Return (X, Y) of the center of cell containing provided text 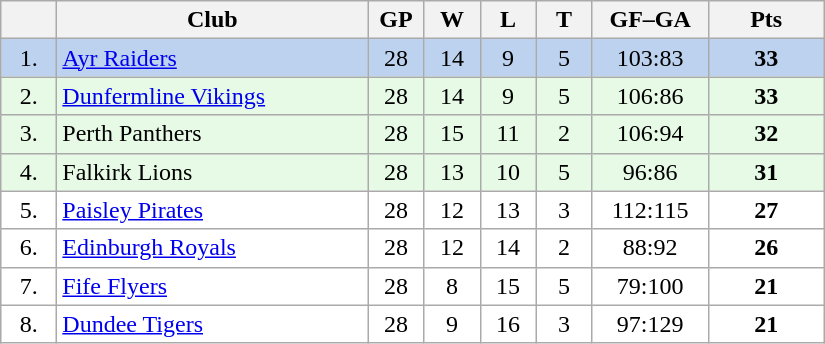
4. (29, 172)
27 (766, 210)
106:94 (650, 134)
97:129 (650, 324)
8. (29, 324)
GF–GA (650, 20)
T (564, 20)
Edinburgh Royals (212, 248)
26 (766, 248)
112:115 (650, 210)
W (452, 20)
GP (396, 20)
7. (29, 286)
106:86 (650, 96)
Pts (766, 20)
96:86 (650, 172)
3. (29, 134)
1. (29, 58)
Ayr Raiders (212, 58)
Club (212, 20)
31 (766, 172)
L (508, 20)
8 (452, 286)
Paisley Pirates (212, 210)
Fife Flyers (212, 286)
11 (508, 134)
5. (29, 210)
6. (29, 248)
Perth Panthers (212, 134)
10 (508, 172)
Dundee Tigers (212, 324)
32 (766, 134)
103:83 (650, 58)
Dunfermline Vikings (212, 96)
79:100 (650, 286)
88:92 (650, 248)
Falkirk Lions (212, 172)
2. (29, 96)
16 (508, 324)
